Capture the cell that displays the provided text and extract its [X, Y] central coordinate. 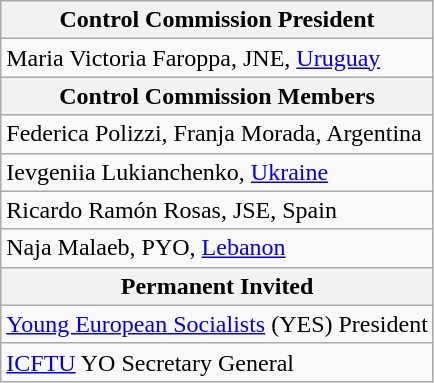
Ievgeniia Lukianchenko, Ukraine [218, 172]
Federica Polizzi, Franja Morada, Argentina [218, 134]
Ricardo Ramón Rosas, JSE, Spain [218, 210]
ICFTU YO Secretary General [218, 362]
Young European Socialists (YES) President [218, 324]
Control Commission Members [218, 96]
Maria Victoria Faroppa, JNE, Uruguay [218, 58]
Permanent Invited [218, 286]
Control Commission President [218, 20]
Naja Malaeb, PYO, Lebanon [218, 248]
